Identify which cell holds the provided text, then report its (X, Y) central coordinate. 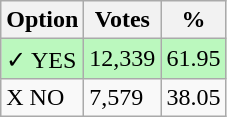
X NO (42, 97)
61.95 (194, 59)
7,579 (122, 97)
✓ YES (42, 59)
38.05 (194, 97)
% (194, 20)
Option (42, 20)
12,339 (122, 59)
Votes (122, 20)
